From the cell containing the given text, extract its center point as (x, y) coordinate. 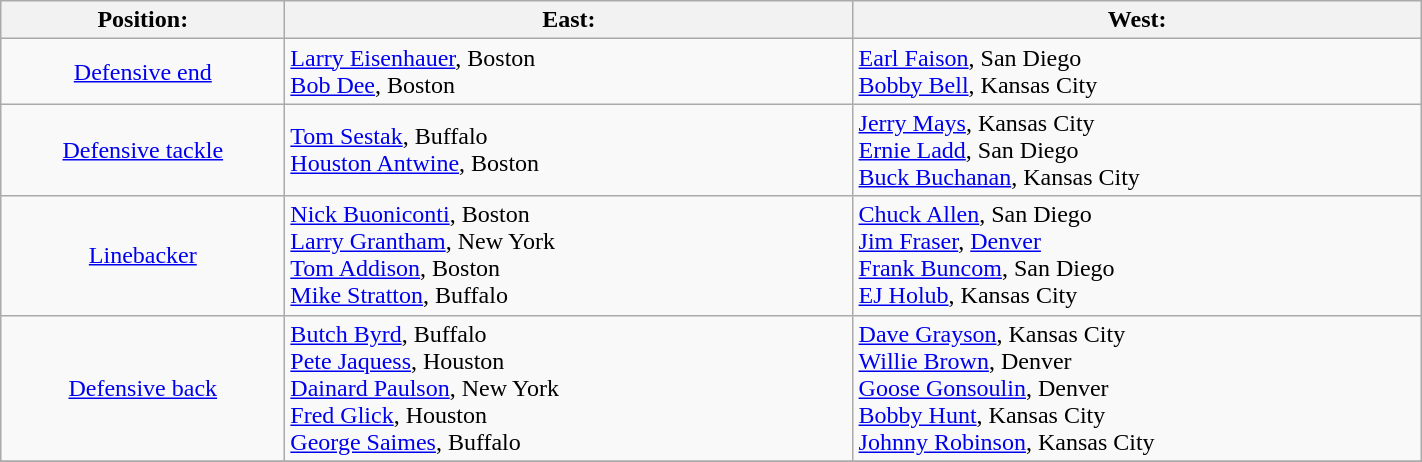
Position: (143, 20)
Dave Grayson, Kansas CityWillie Brown, DenverGoose Gonsoulin, DenverBobby Hunt, Kansas CityJohnny Robinson, Kansas City (1137, 388)
Defensive back (143, 388)
Defensive end (143, 72)
Chuck Allen, San DiegoJim Fraser, DenverFrank Buncom, San DiegoEJ Holub, Kansas City (1137, 256)
West: (1137, 20)
Linebacker (143, 256)
Tom Sestak, BuffaloHouston Antwine, Boston (569, 150)
Defensive tackle (143, 150)
Larry Eisenhauer, BostonBob Dee, Boston (569, 72)
East: (569, 20)
Nick Buoniconti, BostonLarry Grantham, New YorkTom Addison, BostonMike Stratton, Buffalo (569, 256)
Jerry Mays, Kansas CityErnie Ladd, San DiegoBuck Buchanan, Kansas City (1137, 150)
Earl Faison, San DiegoBobby Bell, Kansas City (1137, 72)
Butch Byrd, BuffaloPete Jaquess, HoustonDainard Paulson, New YorkFred Glick, HoustonGeorge Saimes, Buffalo (569, 388)
